Provide the (X, Y) coordinate of the cell's center where the given text is located.  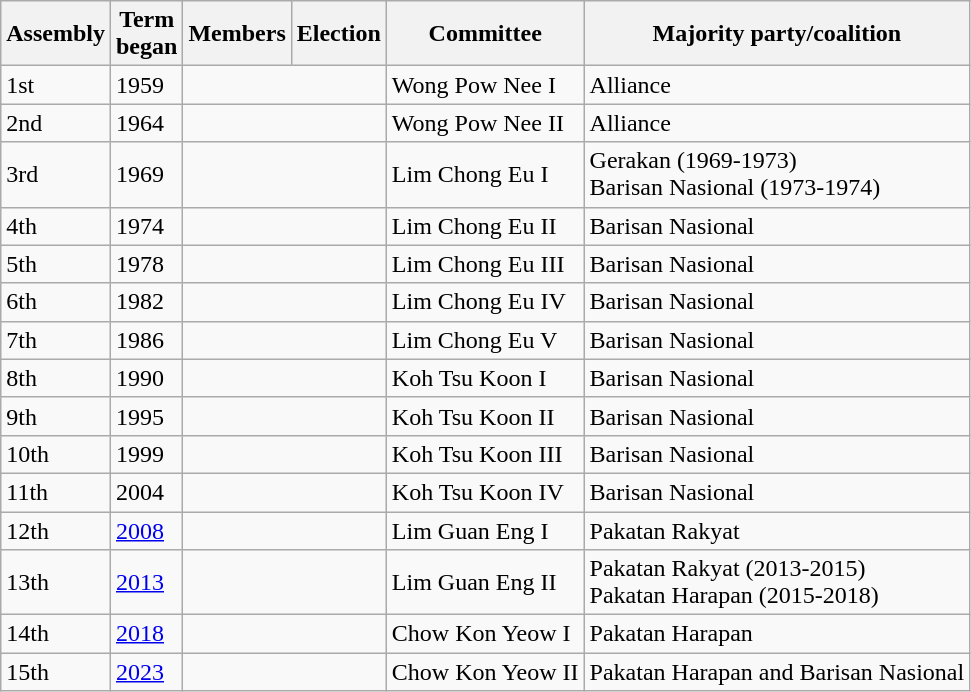
2nd (56, 123)
Koh Tsu Koon I (485, 378)
Gerakan (1969-1973)Barisan Nasional (1973-1974) (777, 174)
1978 (146, 264)
2008 (146, 531)
Lim Chong Eu V (485, 340)
Lim Chong Eu III (485, 264)
1999 (146, 454)
5th (56, 264)
Committee (485, 34)
Termbegan (146, 34)
4th (56, 226)
Koh Tsu Koon II (485, 416)
Lim Chong Eu II (485, 226)
Koh Tsu Koon III (485, 454)
1969 (146, 174)
6th (56, 302)
1990 (146, 378)
Majority party/coalition (777, 34)
3rd (56, 174)
2018 (146, 634)
Chow Kon Yeow I (485, 634)
Koh Tsu Koon IV (485, 492)
Wong Pow Nee I (485, 85)
1964 (146, 123)
Chow Kon Yeow II (485, 672)
Assembly (56, 34)
1st (56, 85)
14th (56, 634)
2013 (146, 582)
7th (56, 340)
9th (56, 416)
11th (56, 492)
2004 (146, 492)
12th (56, 531)
Lim Chong Eu I (485, 174)
13th (56, 582)
Lim Guan Eng I (485, 531)
Wong Pow Nee II (485, 123)
Lim Chong Eu IV (485, 302)
1995 (146, 416)
Members (237, 34)
1986 (146, 340)
Pakatan Harapan and Barisan Nasional (777, 672)
8th (56, 378)
10th (56, 454)
1982 (146, 302)
1959 (146, 85)
Election (338, 34)
Pakatan Harapan (777, 634)
Lim Guan Eng II (485, 582)
1974 (146, 226)
Pakatan Rakyat (777, 531)
15th (56, 672)
2023 (146, 672)
Pakatan Rakyat (2013-2015)Pakatan Harapan (2015-2018) (777, 582)
